Search for the cell housing the specified text and yield its [X, Y] center coordinate. 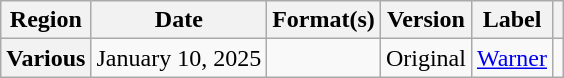
Version [426, 20]
Warner [512, 58]
Various [46, 58]
Original [426, 58]
Date [179, 20]
Region [46, 20]
January 10, 2025 [179, 58]
Label [512, 20]
Format(s) [324, 20]
